Return the [X, Y] coordinate for the center point of the cell that contains the specified text.  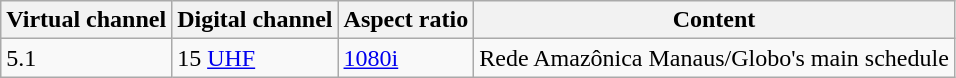
Rede Amazônica Manaus/Globo's main schedule [714, 58]
Digital channel [255, 20]
Content [714, 20]
1080i [406, 58]
15 UHF [255, 58]
Virtual channel [86, 20]
5.1 [86, 58]
Aspect ratio [406, 20]
